From the cell containing the given text, extract its center point as [x, y] coordinate. 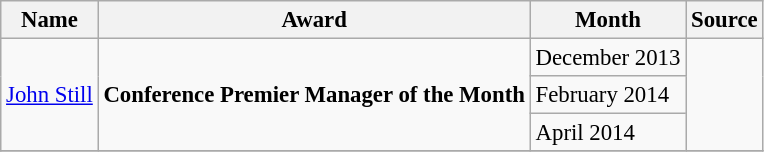
Source [724, 20]
John Still [50, 96]
Conference Premier Manager of the Month [314, 96]
Month [608, 20]
Award [314, 20]
Name [50, 20]
December 2013 [608, 58]
February 2014 [608, 95]
April 2014 [608, 133]
